Capture the cell that displays the provided text and extract its (X, Y) central coordinate. 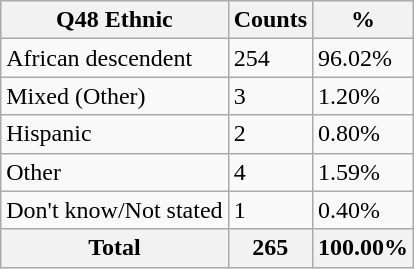
1.59% (364, 172)
Total (114, 248)
0.80% (364, 134)
Counts (270, 20)
254 (270, 58)
96.02% (364, 58)
265 (270, 248)
Q48 Ethnic (114, 20)
% (364, 20)
100.00% (364, 248)
2 (270, 134)
Mixed (Other) (114, 96)
4 (270, 172)
1 (270, 210)
Other (114, 172)
Don't know/Not stated (114, 210)
Hispanic (114, 134)
3 (270, 96)
1.20% (364, 96)
African descendent (114, 58)
0.40% (364, 210)
